From the cell containing the given text, extract its center point as (X, Y) coordinate. 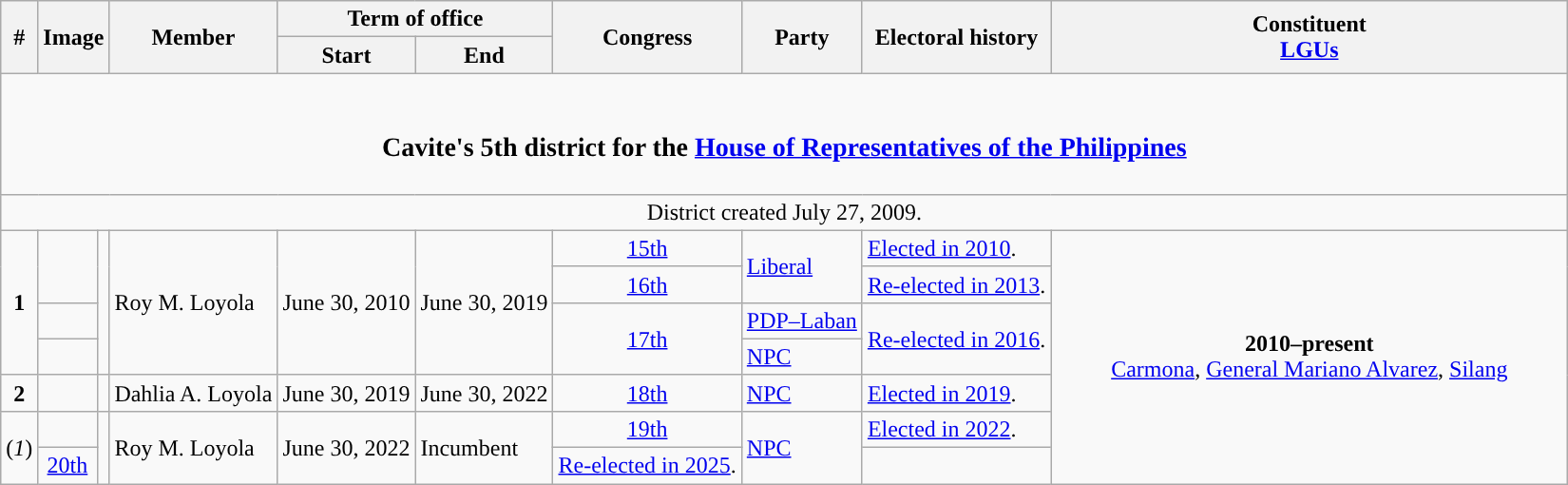
Congress (647, 37)
16th (647, 284)
Liberal (802, 266)
Elected in 2010. (956, 248)
Member (194, 37)
18th (647, 393)
ConstituentLGUs (1310, 37)
(1) (19, 447)
Re-elected in 2013. (956, 284)
15th (647, 248)
17th (647, 339)
Re-elected in 2025. (647, 466)
2010–presentCarmona, General Mariano Alvarez, Silang (1310, 357)
Re-elected in 2016. (956, 339)
Party (802, 37)
20th (67, 466)
Dahlia A. Loyola (194, 393)
Start (346, 55)
Electoral history (956, 37)
2 (19, 393)
# (19, 37)
June 30, 2010 (346, 302)
Term of office (415, 19)
PDP–Laban (802, 320)
Incumbent (485, 447)
Cavite's 5th district for the House of Representatives of the Philippines (785, 133)
End (485, 55)
Elected in 2022. (956, 429)
Image (74, 37)
Elected in 2019. (956, 393)
District created July 27, 2009. (785, 212)
1 (19, 302)
19th (647, 429)
